Pinpoint the cell where the given text exists, returning its (X, Y) midpoint coordinate. 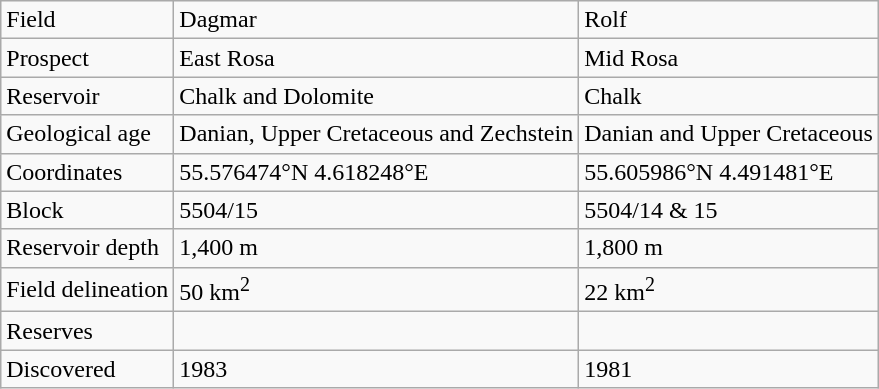
Field delineation (88, 290)
1,800 m (729, 248)
Geological age (88, 134)
1983 (376, 369)
Prospect (88, 58)
Mid Rosa (729, 58)
Chalk (729, 96)
Field (88, 20)
Reserves (88, 331)
Discovered (88, 369)
Coordinates (88, 172)
Dagmar (376, 20)
East Rosa (376, 58)
1981 (729, 369)
Danian and Upper Cretaceous (729, 134)
Chalk and Dolomite (376, 96)
55.605986°N 4.491481°E (729, 172)
55.576474°N 4.618248°E (376, 172)
5504/15 (376, 210)
5504/14 & 15 (729, 210)
Block (88, 210)
Reservoir depth (88, 248)
Reservoir (88, 96)
1,400 m (376, 248)
Danian, Upper Cretaceous and Zechstein (376, 134)
22 km2 (729, 290)
50 km2 (376, 290)
Rolf (729, 20)
